For the text-containing cell, return its midpoint in [X, Y] coordinate format. 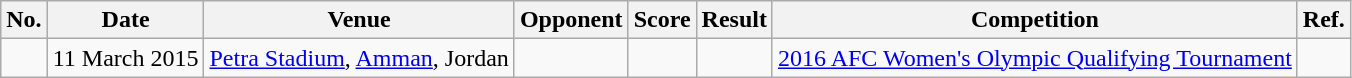
Ref. [1324, 20]
2016 AFC Women's Olympic Qualifying Tournament [1034, 58]
Competition [1034, 20]
11 March 2015 [126, 58]
Score [662, 20]
Result [734, 20]
Opponent [571, 20]
Petra Stadium, Amman, Jordan [359, 58]
Date [126, 20]
No. [24, 20]
Venue [359, 20]
